Capture the cell that displays the provided text and extract its [x, y] central coordinate. 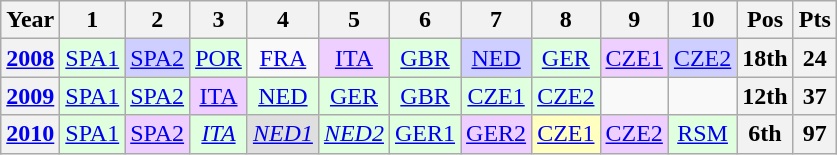
NED1 [282, 134]
Year [30, 20]
RSM [702, 134]
9 [634, 20]
24 [814, 58]
4 [282, 20]
1 [92, 20]
37 [814, 96]
10 [702, 20]
8 [566, 20]
FRA [282, 58]
3 [219, 20]
2 [158, 20]
2010 [30, 134]
GER2 [496, 134]
NED2 [354, 134]
6 [424, 20]
97 [814, 134]
POR [219, 58]
5 [354, 20]
12th [765, 96]
2009 [30, 96]
6th [765, 134]
GER1 [424, 134]
18th [765, 58]
Pos [765, 20]
7 [496, 20]
Pts [814, 20]
2008 [30, 58]
